Identify which cell holds the provided text, then report its (x, y) central coordinate. 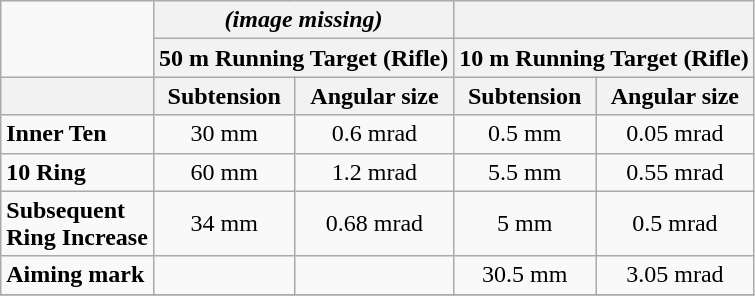
0.5 mrad (676, 224)
3.05 mrad (676, 275)
(image missing) (303, 20)
Subsequent Ring Increase (78, 224)
0.6 mrad (374, 134)
34 mm (224, 224)
5 mm (525, 224)
30.5 mm (525, 275)
Aiming mark (78, 275)
0.68 mrad (374, 224)
10 m Running Target (Rifle) (604, 58)
0.05 mrad (676, 134)
5.5 mm (525, 172)
50 m Running Target (Rifle) (303, 58)
0.5 mm (525, 134)
0.55 mrad (676, 172)
30 mm (224, 134)
1.2 mrad (374, 172)
Inner Ten (78, 134)
60 mm (224, 172)
10 Ring (78, 172)
